For the text-containing cell, return its midpoint in [x, y] coordinate format. 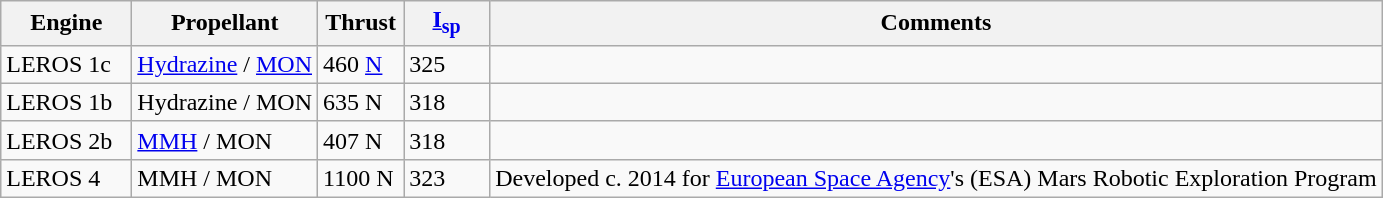
460 N [361, 64]
323 [447, 178]
Comments [936, 23]
635 N [361, 102]
Thrust [361, 23]
Isp [447, 23]
LEROS 2b [66, 140]
Propellant [225, 23]
Developed c. 2014 for European Space Agency's (ESA) Mars Robotic Exploration Program [936, 178]
1100 N [361, 178]
LEROS 1b [66, 102]
Engine [66, 23]
407 N [361, 140]
325 [447, 64]
LEROS 1c [66, 64]
LEROS 4 [66, 178]
